Return (X, Y) of the center of cell containing provided text 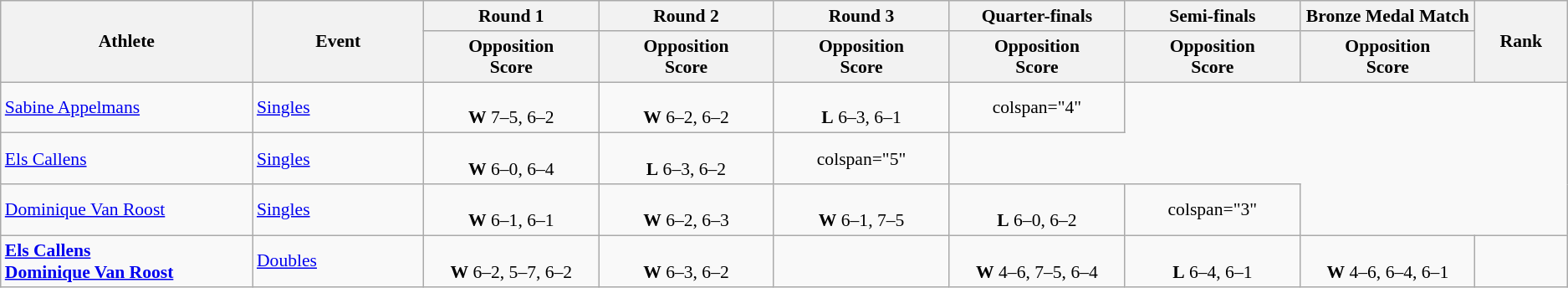
Athlete (127, 42)
W 6–2, 6–2 (686, 107)
Bronze Medal Match (1388, 16)
Els Callens (127, 159)
Round 3 (861, 16)
W 6–1, 6–1 (512, 209)
Els CallensDominique Van Roost (127, 261)
Dominique Van Roost (127, 209)
Quarter-finals (1037, 16)
W 6–3, 6–2 (686, 261)
colspan="5" (861, 159)
Semi-finals (1213, 16)
colspan="4" (1037, 107)
L 6–4, 6–1 (1213, 261)
Rank (1521, 42)
colspan="3" (1213, 209)
W 4–6, 7–5, 6–4 (1037, 261)
Round 2 (686, 16)
Event (338, 42)
W 4–6, 6–4, 6–1 (1388, 261)
W 6–0, 6–4 (512, 159)
L 6–3, 6–1 (861, 107)
L 6–3, 6–2 (686, 159)
Sabine Appelmans (127, 107)
W 6–1, 7–5 (861, 209)
Doubles (338, 261)
L 6–0, 6–2 (1037, 209)
W 6–2, 5–7, 6–2 (512, 261)
W 6–2, 6–3 (686, 209)
Round 1 (512, 16)
W 7–5, 6–2 (512, 107)
